Extract the (x, y) coordinate from the center of the cell holding the provided text.  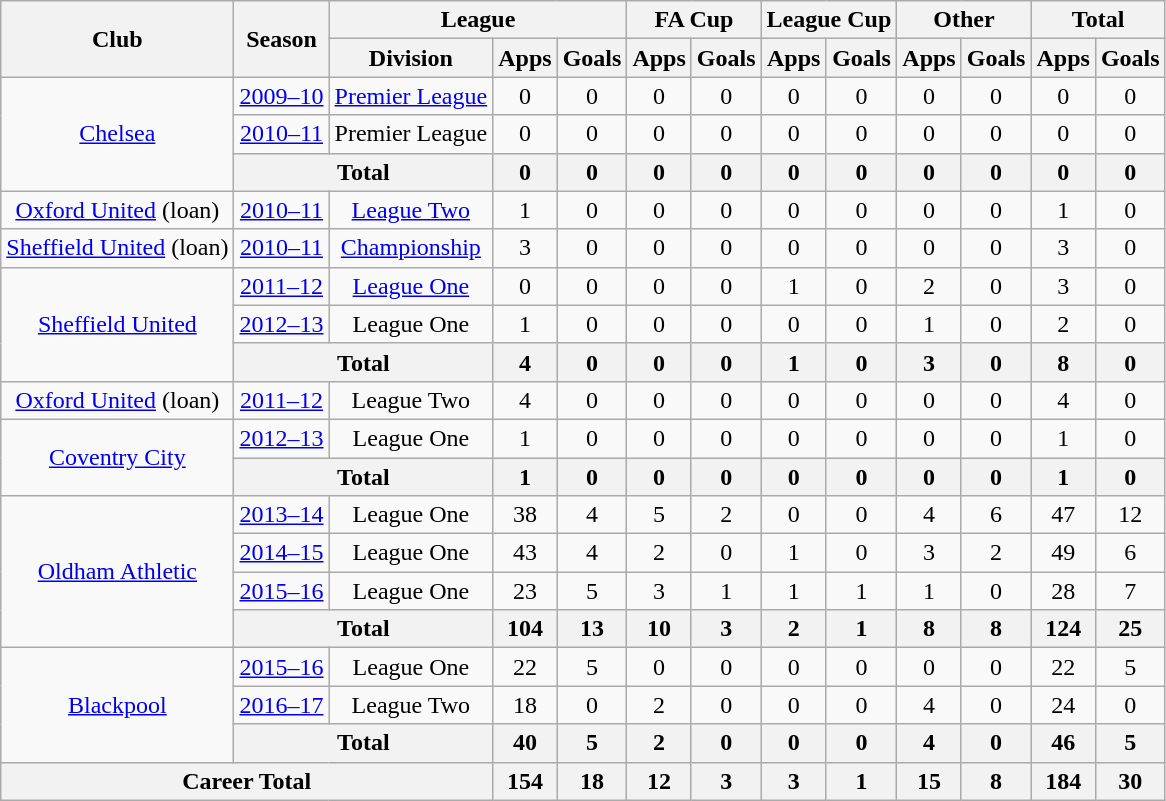
League Cup (829, 20)
7 (1130, 591)
124 (1063, 629)
Season (282, 39)
104 (525, 629)
Career Total (247, 781)
10 (659, 629)
2014–15 (282, 553)
47 (1063, 515)
154 (525, 781)
46 (1063, 743)
Oldham Athletic (118, 572)
Division (411, 58)
Championship (411, 248)
15 (929, 781)
Club (118, 39)
Sheffield United (118, 324)
30 (1130, 781)
Blackpool (118, 705)
40 (525, 743)
184 (1063, 781)
2009–10 (282, 96)
13 (592, 629)
24 (1063, 705)
Sheffield United (loan) (118, 248)
25 (1130, 629)
League (478, 20)
2016–17 (282, 705)
Chelsea (118, 134)
2013–14 (282, 515)
43 (525, 553)
Coventry City (118, 457)
28 (1063, 591)
23 (525, 591)
38 (525, 515)
FA Cup (694, 20)
49 (1063, 553)
Other (964, 20)
